Search for the cell housing the specified text and yield its [x, y] center coordinate. 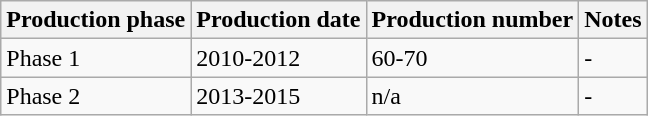
Production phase [96, 20]
2013-2015 [278, 96]
Notes [613, 20]
Production number [472, 20]
Production date [278, 20]
60-70 [472, 58]
n/a [472, 96]
2010-2012 [278, 58]
Phase 2 [96, 96]
Phase 1 [96, 58]
